Provide the (x, y) coordinate of the cell's center where the given text is located.  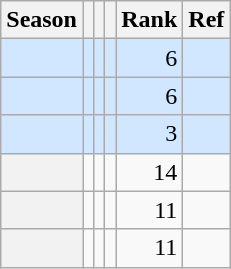
3 (150, 134)
Ref (206, 20)
Rank (150, 20)
14 (150, 172)
Season (42, 20)
